Extract the (x, y) coordinate from the center of the cell holding the provided text.  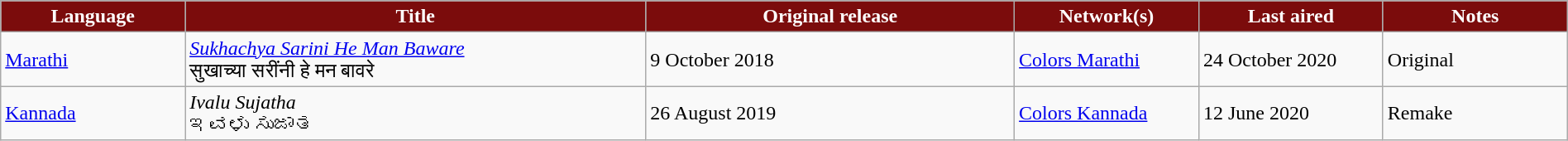
Colors Marathi (1107, 60)
Kannada (93, 113)
12 June 2020 (1290, 113)
9 October 2018 (830, 60)
Title (415, 17)
Last aired (1290, 17)
24 October 2020 (1290, 60)
Colors Kannada (1107, 113)
Marathi (93, 60)
Sukhachya Sarini He Man Baware सुखाच्या सरींनी हे मन बावरे (415, 60)
Ivalu Sujatha ಇವಳು ಸುಜಾತ (415, 113)
Remake (1475, 113)
26 August 2019 (830, 113)
Language (93, 17)
Original (1475, 60)
Notes (1475, 17)
Original release (830, 17)
Network(s) (1107, 17)
